Provide the (X, Y) coordinate of the cell's center where the given text is located.  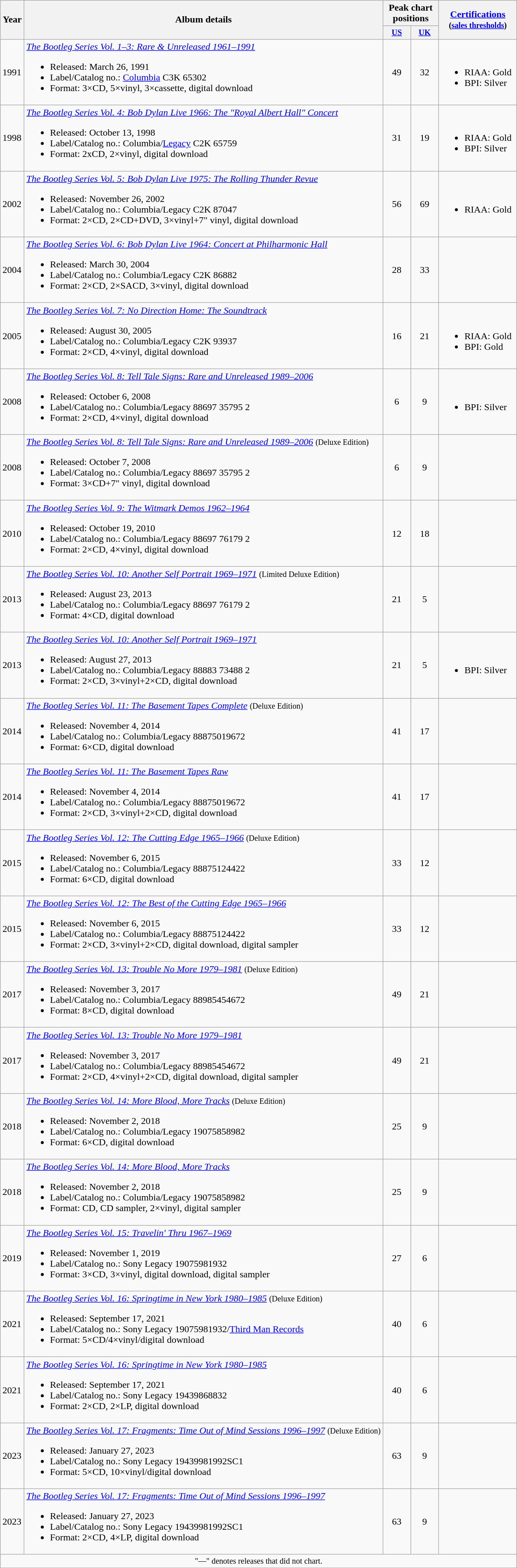
31 (397, 138)
2002 (13, 204)
27 (397, 1258)
69 (424, 204)
"—" denotes releases that did not chart. (259, 1561)
28 (397, 270)
1991 (13, 72)
Certifications(sales thresholds) (478, 20)
1998 (13, 138)
RIAA: Gold (478, 204)
2004 (13, 270)
19 (424, 138)
2019 (13, 1258)
US (397, 33)
2010 (13, 533)
RIAA: GoldBPI: Gold (478, 336)
Album details (203, 20)
56 (397, 204)
16 (397, 336)
18 (424, 533)
2005 (13, 336)
32 (424, 72)
Peak chart positions (411, 13)
UK (424, 33)
Year (13, 20)
